Return (x, y) of the center of cell containing provided text 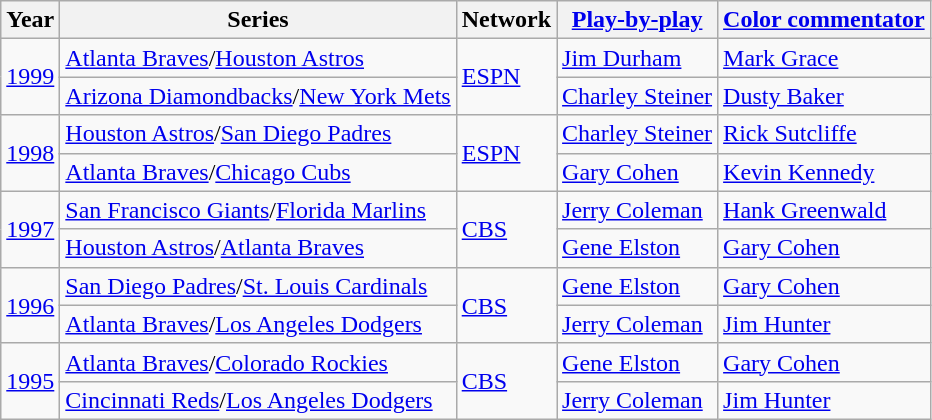
1999 (30, 77)
Atlanta Braves/Houston Astros (258, 58)
Atlanta Braves/Chicago Cubs (258, 172)
Kevin Kennedy (824, 172)
Hank Greenwald (824, 210)
San Francisco Giants/Florida Marlins (258, 210)
Play-by-play (638, 20)
Cincinnati Reds/Los Angeles Dodgers (258, 400)
Network (506, 20)
Houston Astros/Atlanta Braves (258, 248)
1996 (30, 305)
Jim Durham (638, 58)
Series (258, 20)
Year (30, 20)
Atlanta Braves/Colorado Rockies (258, 362)
1995 (30, 381)
San Diego Padres/St. Louis Cardinals (258, 286)
Color commentator (824, 20)
Rick Sutcliffe (824, 134)
1997 (30, 229)
1998 (30, 153)
Mark Grace (824, 58)
Dusty Baker (824, 96)
Arizona Diamondbacks/New York Mets (258, 96)
Atlanta Braves/Los Angeles Dodgers (258, 324)
Houston Astros/San Diego Padres (258, 134)
